Identify which cell holds the provided text, then report its [x, y] central coordinate. 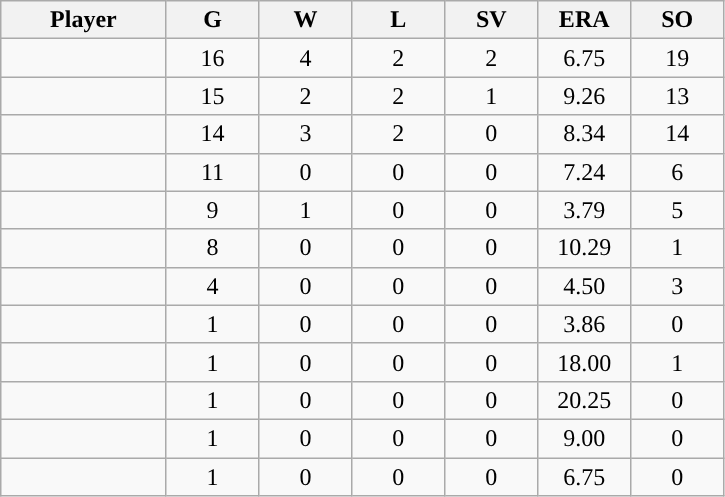
4.50 [584, 286]
SO [678, 20]
15 [212, 96]
W [306, 20]
10.29 [584, 248]
8.34 [584, 134]
L [398, 20]
5 [678, 210]
3.86 [584, 324]
Player [84, 20]
19 [678, 58]
18.00 [584, 362]
ERA [584, 20]
20.25 [584, 400]
11 [212, 172]
SV [492, 20]
16 [212, 58]
8 [212, 248]
9 [212, 210]
9.26 [584, 96]
7.24 [584, 172]
13 [678, 96]
G [212, 20]
6 [678, 172]
9.00 [584, 438]
3.79 [584, 210]
